Capture the cell that displays the provided text and extract its [X, Y] central coordinate. 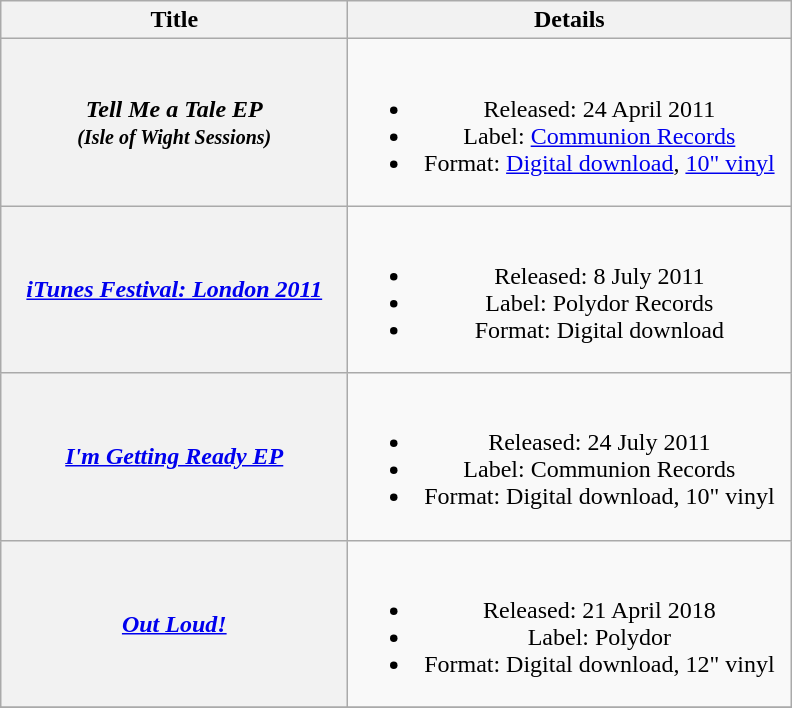
Title [174, 20]
Released: 24 July 2011Label: Communion RecordsFormat: Digital download, 10" vinyl [570, 456]
I'm Getting Ready EP [174, 456]
iTunes Festival: London 2011 [174, 290]
Tell Me a Tale EP(Isle of Wight Sessions) [174, 122]
Released: 21 April 2018Label: PolydorFormat: Digital download, 12" vinyl [570, 624]
Released: 8 July 2011Label: Polydor RecordsFormat: Digital download [570, 290]
Released: 24 April 2011Label: Communion RecordsFormat: Digital download, 10" vinyl [570, 122]
Details [570, 20]
Out Loud! [174, 624]
